Find where the given text appears and provide that cell's center as [x, y] coordinate. 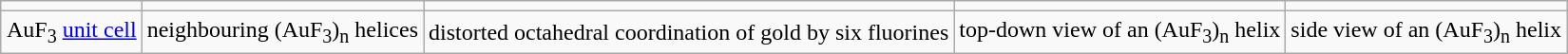
side view of an (AuF3)n helix [1426, 32]
neighbouring (AuF3)n helices [282, 32]
top-down view of an (AuF3)n helix [1119, 32]
distorted octahedral coordination of gold by six fluorines [689, 32]
AuF3 unit cell [71, 32]
